Find where the given text appears and provide that cell's center as [x, y] coordinate. 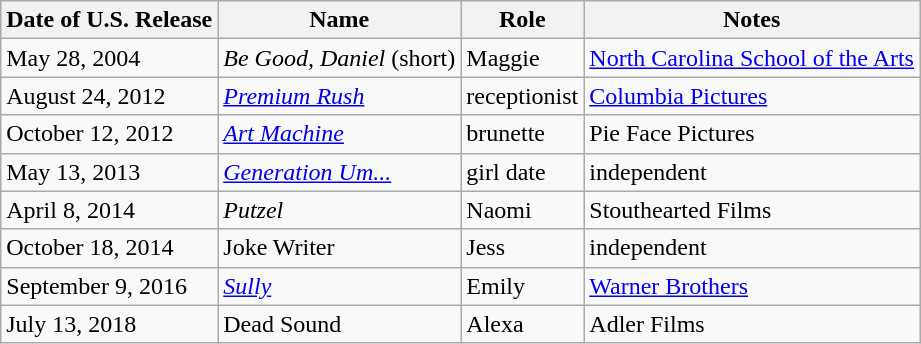
September 9, 2016 [110, 286]
Columbia Pictures [752, 96]
May 28, 2004 [110, 58]
girl date [522, 172]
Sully [340, 286]
Dead Sound [340, 324]
April 8, 2014 [110, 210]
Warner Brothers [752, 286]
Notes [752, 20]
receptionist [522, 96]
Putzel [340, 210]
Emily [522, 286]
Art Machine [340, 134]
Adler Films [752, 324]
Jess [522, 248]
Name [340, 20]
August 24, 2012 [110, 96]
October 12, 2012 [110, 134]
Role [522, 20]
Stouthearted Films [752, 210]
May 13, 2013 [110, 172]
brunette [522, 134]
Joke Writer [340, 248]
July 13, 2018 [110, 324]
Date of U.S. Release [110, 20]
Alexa [522, 324]
North Carolina School of the Arts [752, 58]
Be Good, Daniel (short) [340, 58]
Premium Rush [340, 96]
Pie Face Pictures [752, 134]
Naomi [522, 210]
October 18, 2014 [110, 248]
Maggie [522, 58]
Generation Um... [340, 172]
